Provide the [X, Y] coordinate of the cell's center where the given text is located.  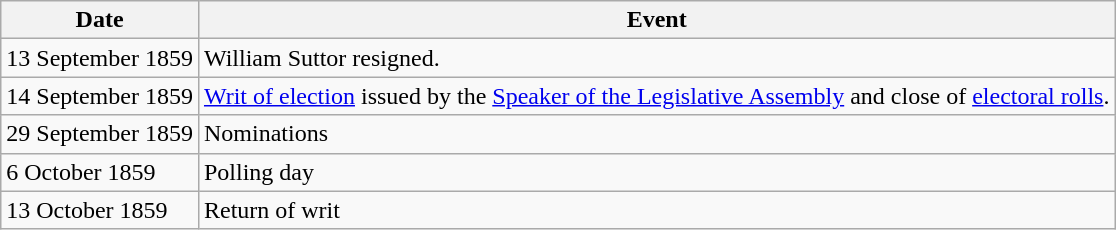
13 September 1859 [100, 58]
6 October 1859 [100, 172]
Date [100, 20]
29 September 1859 [100, 134]
Polling day [656, 172]
13 October 1859 [100, 210]
William Suttor resigned. [656, 58]
Event [656, 20]
Writ of election issued by the Speaker of the Legislative Assembly and close of electoral rolls. [656, 96]
Return of writ [656, 210]
Nominations [656, 134]
14 September 1859 [100, 96]
